From the cell containing the given text, extract its center point as (X, Y) coordinate. 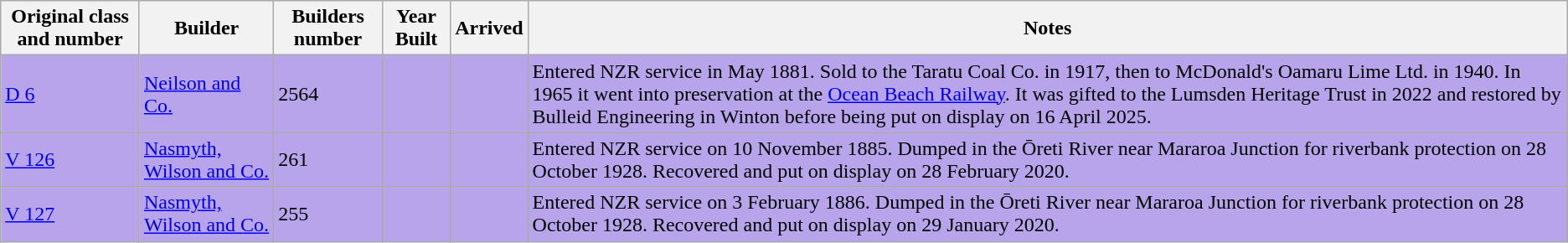
Neilson and Co. (206, 94)
Builder (206, 28)
D 6 (70, 94)
Original class and number (70, 28)
255 (328, 215)
261 (328, 159)
2564 (328, 94)
Builders number (328, 28)
Notes (1047, 28)
Year Built (415, 28)
V 126 (70, 159)
Arrived (489, 28)
V 127 (70, 215)
